Output the [x, y] coordinate of the center of the cell containing the given text.  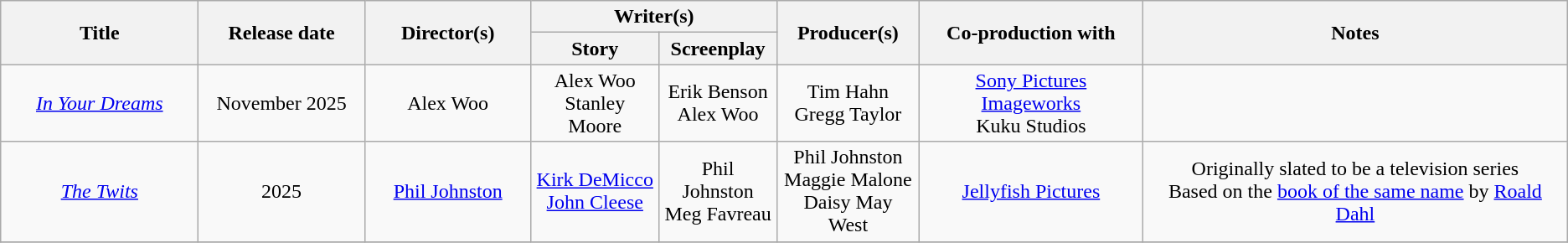
Notes [1355, 33]
2025 [281, 191]
Tim HahnGregg Taylor [848, 103]
In Your Dreams [100, 103]
Originally slated to be a television seriesBased on the book of the same name by Roald Dahl [1355, 191]
Sony Pictures ImageworksKuku Studios [1030, 103]
Alex Woo [447, 103]
Release date [281, 33]
Phil JohnstonMeg Favreau [719, 191]
Director(s) [447, 33]
Erik BensonAlex Woo [719, 103]
Alex WooStanley Moore [595, 103]
Screenplay [719, 49]
Kirk DeMiccoJohn Cleese [595, 191]
Phil Johnston [447, 191]
November 2025 [281, 103]
Producer(s) [848, 33]
Phil JohnstonMaggie MaloneDaisy May West [848, 191]
The Twits [100, 191]
Writer(s) [654, 17]
Co-production with [1030, 33]
Jellyfish Pictures [1030, 191]
Title [100, 33]
Story [595, 49]
